Locate the cell with the specified text and output its [x, y] center coordinate. 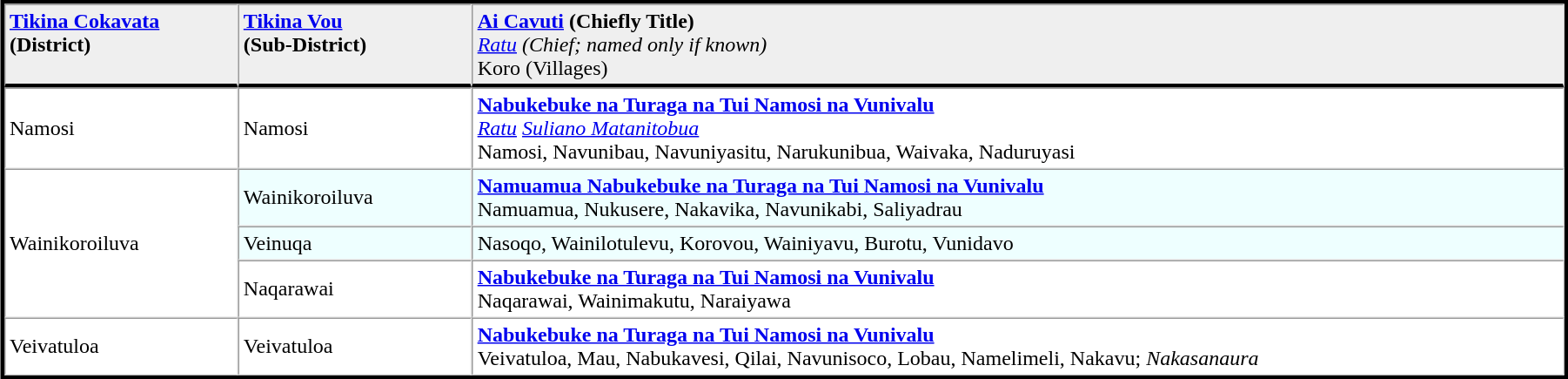
Tikina Cokavata(District) [122, 45]
Tikina Vou(Sub-District) [355, 45]
Veinuqa [355, 244]
Nabukebuke na Turaga na Tui Namosi na VunivaluVeivatuloa, Mau, Nabukavesi, Qilai, Navunisoco, Lobau, Namelimeli, Nakavu; Nakasanaura [1018, 346]
Nasoqo, Wainilotulevu, Korovou, Wainiyavu, Burotu, Vunidavo [1018, 244]
Naqarawai [355, 288]
Nabukebuke na Turaga na Tui Namosi na VunivaluRatu Suliano MatanitobuaNamosi, Navunibau, Navuniyasitu, Narukunibua, Waivaka, Naduruyasi [1018, 127]
Namuamua Nabukebuke na Turaga na Tui Namosi na VunivaluNamuamua, Nukusere, Nakavika, Navunikabi, Saliyadrau [1018, 198]
Nabukebuke na Turaga na Tui Namosi na VunivaluNaqarawai, Wainimakutu, Naraiyawa [1018, 288]
Ai Cavuti (Chiefly Title)Ratu (Chief; named only if known)Koro (Villages) [1018, 45]
